Capture the cell that displays the provided text and extract its (X, Y) central coordinate. 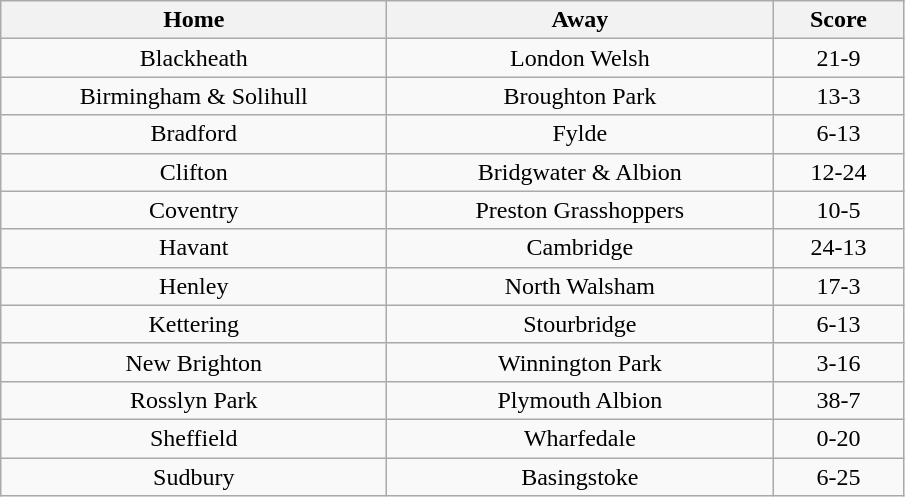
Home (194, 20)
12-24 (838, 172)
Cambridge (580, 248)
6-25 (838, 477)
Wharfedale (580, 438)
New Brighton (194, 362)
Preston Grasshoppers (580, 210)
Stourbridge (580, 324)
17-3 (838, 286)
Henley (194, 286)
Bradford (194, 134)
Coventry (194, 210)
Score (838, 20)
Rosslyn Park (194, 400)
0-20 (838, 438)
Fylde (580, 134)
13-3 (838, 96)
Away (580, 20)
Sudbury (194, 477)
Plymouth Albion (580, 400)
Basingstoke (580, 477)
21-9 (838, 58)
Winnington Park (580, 362)
Clifton (194, 172)
North Walsham (580, 286)
Sheffield (194, 438)
Kettering (194, 324)
London Welsh (580, 58)
3-16 (838, 362)
Bridgwater & Albion (580, 172)
Blackheath (194, 58)
Birmingham & Solihull (194, 96)
24-13 (838, 248)
38-7 (838, 400)
Broughton Park (580, 96)
Havant (194, 248)
10-5 (838, 210)
